Search for the cell housing the specified text and yield its (x, y) center coordinate. 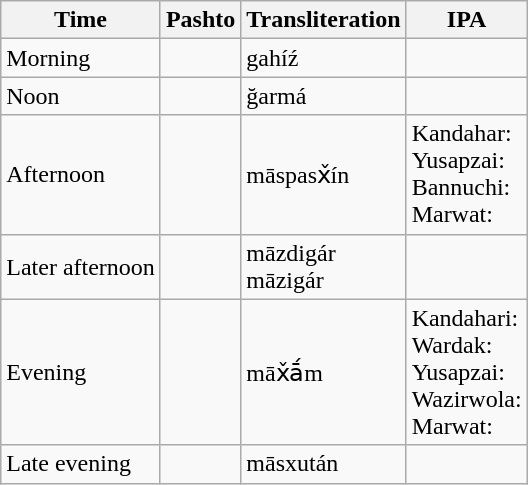
māsxután (324, 464)
Afternoon (81, 174)
Morning (81, 58)
Kandahari: Wardak: Yusapzai: Wazirwola: Marwat: (466, 372)
Evening (81, 372)
Kandahar: Yusapzai: Bannuchi: Marwat: (466, 174)
Late evening (81, 464)
Noon (81, 96)
māx̌ā́m (324, 372)
Later afternoon (81, 266)
IPA (466, 20)
ğarmá (324, 96)
Pashto (200, 20)
māspasx̌ín (324, 174)
Time (81, 20)
gahíź (324, 58)
māzdigármāzigár (324, 266)
Transliteration (324, 20)
